Find where the given text appears and provide that cell's center as (X, Y) coordinate. 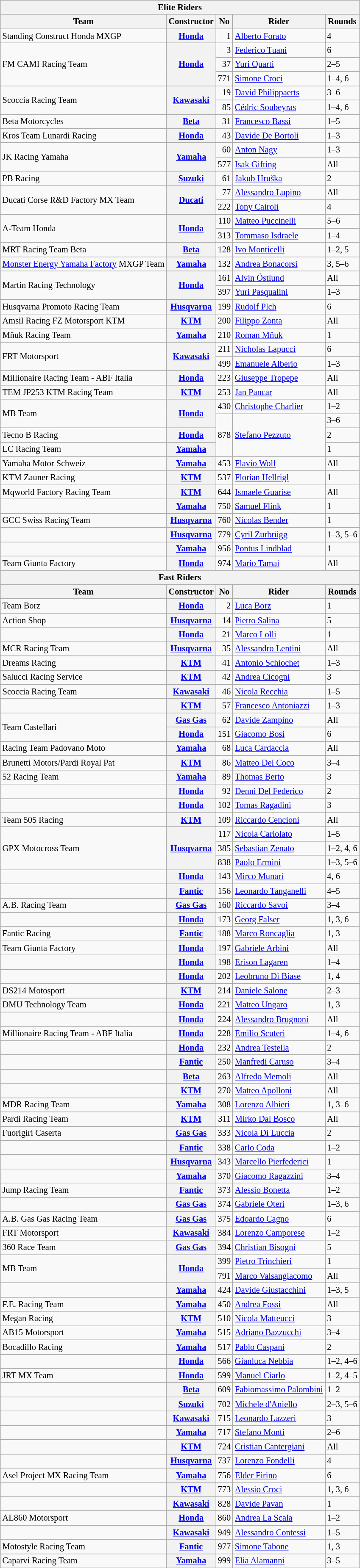
424 (224, 1290)
Elite Riders (180, 7)
41 (224, 663)
Megan Racing (84, 1319)
Denni Del Federico (279, 791)
KTM Zauner Racing (84, 478)
Mqworld Factory Racing Team (84, 492)
77 (224, 193)
773 (224, 1490)
Matteo Puccinelli (279, 221)
AL860 Motorsport (84, 1518)
Francesco Bassi (279, 122)
Davide Zampino (279, 720)
Davide De Bortoli (279, 136)
117 (224, 834)
737 (224, 1461)
Tomas Ragadini (279, 805)
Action Shop (84, 620)
577 (224, 164)
FM CAMI Racing Team (84, 64)
Elder Firino (279, 1475)
Andrea Cicogni (279, 677)
Nicola Recchia (279, 691)
197 (224, 948)
838 (224, 863)
Luca Cardaccia (279, 748)
Giacomo Bosi (279, 734)
Jan Pancar (279, 392)
Manfredi Caruso (279, 1062)
Marco Roncaglia (279, 934)
779 (224, 535)
Yuri Pasqualini (279, 292)
385 (224, 848)
3, 5–6 (343, 264)
Lorenzo Fondelli (279, 1461)
Matteo Del Coco (279, 763)
977 (224, 1546)
Fuorigiri Caserta (84, 1133)
Martin Racing Technology (84, 285)
86 (224, 763)
221 (224, 1005)
Pardi Racing Team (84, 1119)
Pontus Lindblad (279, 549)
PB Racing (84, 178)
4–5 (343, 891)
Mňuk Racing Team (84, 335)
Flavio Wolf (279, 463)
Cristian Cantergiani (279, 1447)
338 (224, 1148)
132 (224, 264)
Standing Construct Honda MXGP (84, 36)
Alessandro Contessi (279, 1532)
1–2, 4, 6 (343, 848)
399 (224, 1261)
Gianluca Nebbia (279, 1361)
756 (224, 1475)
Lorenzo Albieri (279, 1105)
Ducati Corse R&D Factory MX Team (84, 200)
Jump Racing Team (84, 1190)
Andrea Fossi (279, 1304)
Fantic Racing (84, 934)
14 (224, 620)
Ismaele Guarise (279, 492)
430 (224, 407)
Team 505 Racing (84, 820)
Caparvi Racing Team (84, 1561)
1–2, 4–6 (343, 1361)
Tony Cairoli (279, 207)
313 (224, 235)
450 (224, 1304)
Alessandro Lentini (279, 649)
Manuel Ciarlo (279, 1375)
Sebastian Zenato (279, 848)
2–3 (343, 991)
222 (224, 207)
GPX Motocross Team (84, 848)
92 (224, 791)
Simone Tabone (279, 1546)
Pablo Caspani (279, 1347)
Michele d'Aniello (279, 1404)
Giuseppe Tropepe (279, 378)
AB15 Motorsport (84, 1333)
510 (224, 1319)
Asel Project MX Racing Team (84, 1475)
253 (224, 392)
Alberto Forato (279, 36)
2–5 (343, 64)
270 (224, 1090)
Emilio Scuteri (279, 1034)
Emanuele Alberio (279, 364)
373 (224, 1190)
A.B. Gas Gas Racing Team (84, 1219)
343 (224, 1161)
Matteo Ungaro (279, 1005)
MCR Racing Team (84, 649)
188 (224, 934)
5–6 (343, 221)
Marcello Pierfederici (279, 1161)
878 (224, 434)
Roman Mňuk (279, 335)
Cyril Zurbrügg (279, 535)
JK Racing Yamaha (84, 157)
Beta Motorcycles (84, 122)
609 (224, 1390)
828 (224, 1504)
128 (224, 249)
1–2, 4–5 (343, 1375)
644 (224, 492)
David Philippaerts (279, 93)
42 (224, 677)
85 (224, 107)
Alessandro Lupino (279, 193)
949 (224, 1532)
LC Racing Team (84, 449)
760 (224, 520)
771 (224, 79)
MDR Racing Team (84, 1105)
702 (224, 1404)
Alessandro Brugnoni (279, 1019)
599 (224, 1375)
Nicola Cariolato (279, 834)
Brunetti Motors/Pardi Royal Pat (84, 763)
200 (224, 321)
Lorenzo Camporese (279, 1233)
228 (224, 1034)
Federico Tuani (279, 50)
Riccardo Cencioni (279, 820)
224 (224, 1019)
791 (224, 1276)
60 (224, 150)
Pietro Salina (279, 620)
750 (224, 506)
311 (224, 1119)
61 (224, 178)
210 (224, 335)
Stefano Pezzuto (279, 434)
Carlo Coda (279, 1148)
Nicolas Bender (279, 520)
232 (224, 1048)
JRT MX Team (84, 1375)
Fast Riders (180, 578)
Antonio Schiochet (279, 663)
956 (224, 549)
Salucci Racing Service (84, 677)
19 (224, 93)
Edoardo Cagno (279, 1219)
384 (224, 1233)
46 (224, 691)
Fabiomassimo Palombini (279, 1390)
109 (224, 820)
DS214 Motosport (84, 991)
TEM JP253 KTM Racing Team (84, 392)
Christian Bisogni (279, 1247)
Nicholas Lapucci (279, 349)
F.E. Racing Team (84, 1304)
Paolo Ermini (279, 863)
263 (224, 1076)
333 (224, 1133)
173 (224, 919)
4, 6 (343, 877)
223 (224, 378)
Ducati (191, 200)
360 Race Team (84, 1247)
DMU Technology Team (84, 1005)
308 (224, 1105)
Pietro Trinchieri (279, 1261)
566 (224, 1361)
860 (224, 1518)
Alfredo Memoli (279, 1076)
Thomas Berto (279, 777)
394 (224, 1247)
62 (224, 720)
Gabriele Arbini (279, 948)
37 (224, 64)
Leonardo Tanganelli (279, 891)
999 (224, 1561)
Mirco Munari (279, 877)
Bocadillo Racing (84, 1347)
199 (224, 307)
Adriano Bazzucchi (279, 1333)
102 (224, 805)
537 (224, 478)
375 (224, 1219)
1–3, 6 (343, 1204)
2–3, 5–6 (343, 1404)
Simone Croci (279, 79)
453 (224, 463)
35 (224, 649)
Alessio Croci (279, 1490)
31 (224, 122)
A.B. Racing Team (84, 905)
Husqvarna Promoto Racing Team (84, 307)
214 (224, 991)
Team Borz (84, 606)
Mario Tamai (279, 563)
2–6 (343, 1432)
198 (224, 962)
515 (224, 1333)
MRT Racing Team Beta (84, 249)
Leonardo Lazzeri (279, 1418)
724 (224, 1447)
Georg Falser (279, 919)
Mirko Dal Bosco (279, 1119)
1, 4 (343, 976)
Cédric Soubeyras (279, 107)
Luca Borz (279, 606)
Francesco Antoniazzi (279, 706)
Marco Lolli (279, 634)
Isak Gifting (279, 164)
Nicola Matteucci (279, 1319)
Yamaha Motor Schweiz (84, 463)
Samuel Flink (279, 506)
517 (224, 1347)
110 (224, 221)
202 (224, 976)
Amsil Racing FZ Motorsport KTM (84, 321)
160 (224, 905)
Tommaso Isdraele (279, 235)
Racing Team Padovano Moto (84, 748)
Giacomo Ragazzini (279, 1176)
A-Team Honda (84, 228)
Riccardo Savoi (279, 905)
Davide Giustacchini (279, 1290)
Davide Pavan (279, 1504)
Ivo Monticelli (279, 249)
3–5 (343, 1561)
156 (224, 891)
Tecno B Racing (84, 435)
Nicola Di Luccia (279, 1133)
Anton Nagy (279, 150)
Christophe Charlier (279, 407)
974 (224, 563)
1–2, 5 (343, 249)
374 (224, 1204)
Leobruno Di Biase (279, 976)
Alessio Bonetta (279, 1190)
GCC Swiss Racing Team (84, 520)
21 (224, 634)
Kros Team Lunardi Racing (84, 136)
161 (224, 278)
Team Castellari (84, 727)
151 (224, 734)
397 (224, 292)
250 (224, 1062)
143 (224, 877)
Elia Alamanni (279, 1561)
89 (224, 777)
Monster Energy Yamaha Factory MXGP Team (84, 264)
499 (224, 364)
Yuri Quarti (279, 64)
Jakub Hruška (279, 178)
Stefano Monti (279, 1432)
Filippo Zonta (279, 321)
Daniele Salone (279, 991)
Alvin Östlund (279, 278)
211 (224, 349)
43 (224, 136)
Erison Lagaren (279, 962)
Andrea La Scala (279, 1518)
717 (224, 1432)
Gabriele Oteri (279, 1204)
68 (224, 748)
Marco Valsangiacomo (279, 1276)
52 Racing Team (84, 777)
Matteo Apolloni (279, 1090)
Florian Hellrigl (279, 478)
Motostyle Racing Team (84, 1546)
715 (224, 1418)
Rudolf Plch (279, 307)
Dreams Racing (84, 663)
370 (224, 1176)
1, 3–6 (343, 1105)
Andrea Testella (279, 1048)
57 (224, 706)
1–3, 5 (343, 1290)
Andrea Bonacorsi (279, 264)
